Detect which cell encompasses the target text, then output its [x, y] center coordinate. 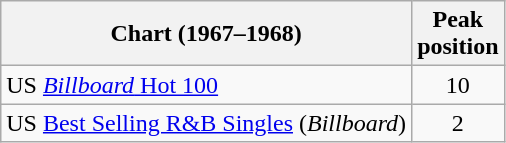
US Best Selling R&B Singles (Billboard) [206, 123]
2 [458, 123]
Peakposition [458, 34]
US Billboard Hot 100 [206, 85]
10 [458, 85]
Chart (1967–1968) [206, 34]
